Extract the (X, Y) coordinate from the center of the cell holding the provided text.  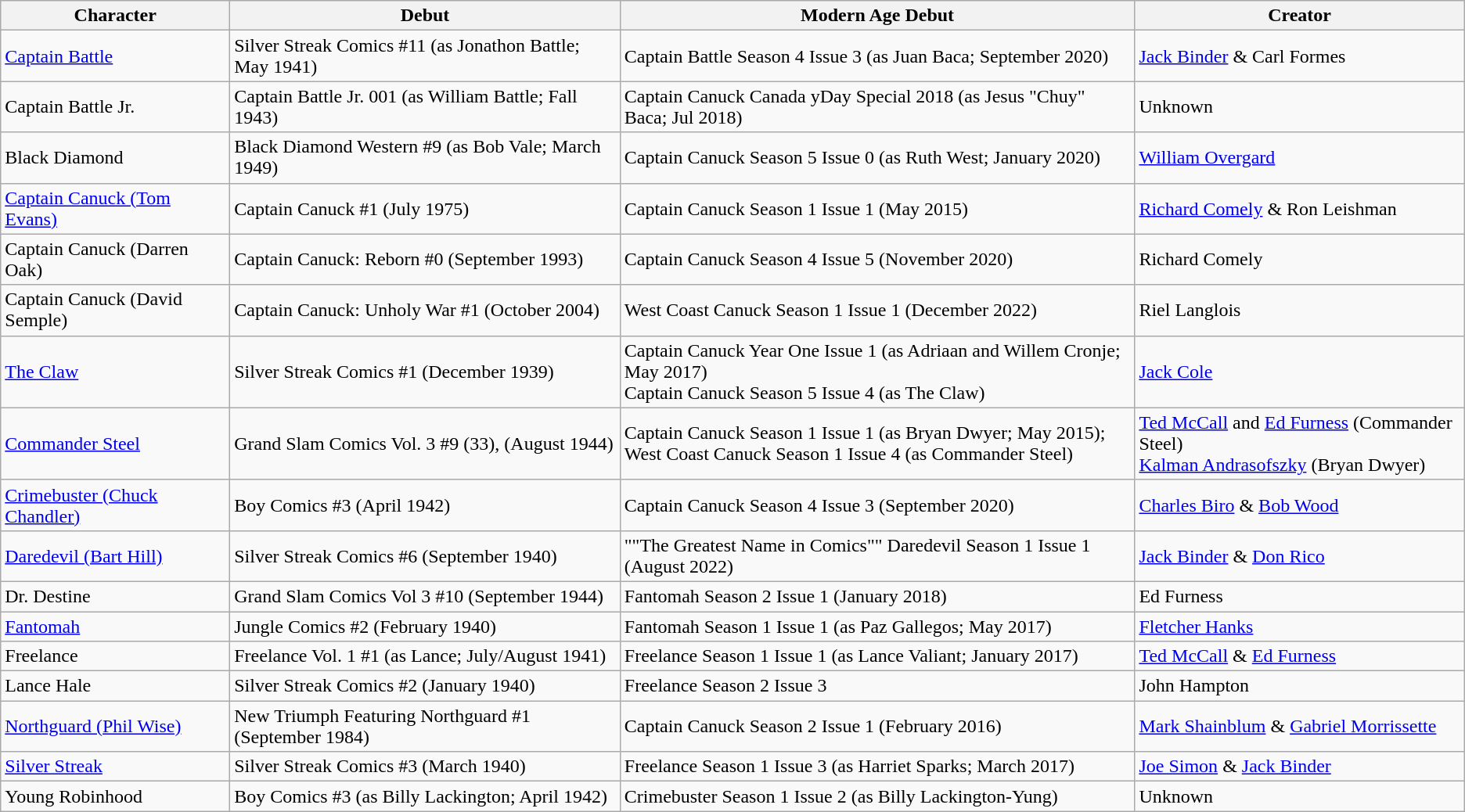
Ted McCall and Ed Furness (Commander Steel)Kalman Andrasofszky (Bryan Dwyer) (1299, 444)
Lance Hale (116, 686)
Captain Canuck #1 (July 1975) (426, 208)
Riel Langlois (1299, 310)
Black Diamond (116, 158)
Richard Comely (1299, 260)
Grand Slam Comics Vol 3 #10 (September 1944) (426, 596)
Boy Comics #3 (as Billy Lackington; April 1942) (426, 796)
Captain Battle Season 4 Issue 3 (as Juan Baca; September 2020) (877, 56)
Richard Comely & Ron Leishman (1299, 208)
Captain Canuck Year One Issue 1 (as Adriaan and Willem Cronje; May 2017)Captain Canuck Season 5 Issue 4 (as The Claw) (877, 372)
Silver Streak Comics #6 (September 1940) (426, 555)
Captain Canuck Canada yDay Special 2018 (as Jesus "Chuy" Baca; Jul 2018) (877, 106)
Freelance Season 1 Issue 3 (as Harriet Sparks; March 2017) (877, 767)
Commander Steel (116, 444)
Captain Canuck (Darren Oak) (116, 260)
Silver Streak Comics #11 (as Jonathon Battle; May 1941) (426, 56)
Jack Cole (1299, 372)
Captain Canuck Season 1 Issue 1 (as Bryan Dwyer; May 2015); West Coast Canuck Season 1 Issue 4 (as Commander Steel) (877, 444)
Captain Canuck Season 4 Issue 3 (September 2020) (877, 505)
The Claw (116, 372)
Ed Furness (1299, 596)
Fletcher Hanks (1299, 627)
Daredevil (Bart Hill) (116, 555)
Fantomah Season 2 Issue 1 (January 2018) (877, 596)
Fantomah (116, 627)
Captain Battle Jr. 001 (as William Battle; Fall 1943) (426, 106)
Captain Battle (116, 56)
New Triumph Featuring Northguard #1 (September 1984) (426, 726)
John Hampton (1299, 686)
Silver Streak Comics #2 (January 1940) (426, 686)
Silver Streak (116, 767)
Captain Canuck Season 2 Issue 1 (February 2016) (877, 726)
Silver Streak Comics #1 (December 1939) (426, 372)
Jungle Comics #2 (February 1940) (426, 627)
Grand Slam Comics Vol. 3 #9 (33), (August 1944) (426, 444)
Character (116, 16)
Freelance Season 1 Issue 1 (as Lance Valiant; January 2017) (877, 656)
Silver Streak Comics #3 (March 1940) (426, 767)
Captain Canuck (Tom Evans) (116, 208)
Northguard (Phil Wise) (116, 726)
Jack Binder & Carl Formes (1299, 56)
Captain Canuck (David Semple) (116, 310)
Freelance Vol. 1 #1 (as Lance; July/August 1941) (426, 656)
William Overgard (1299, 158)
Crimebuster (Chuck Chandler) (116, 505)
Captain Canuck Season 4 Issue 5 (November 2020) (877, 260)
Captain Canuck: Unholy War #1 (October 2004) (426, 310)
Dr. Destine (116, 596)
Debut (426, 16)
Black Diamond Western #9 (as Bob Vale; March 1949) (426, 158)
Charles Biro & Bob Wood (1299, 505)
Joe Simon & Jack Binder (1299, 767)
Modern Age Debut (877, 16)
Freelance Season 2 Issue 3 (877, 686)
West Coast Canuck Season 1 Issue 1 (December 2022) (877, 310)
Captain Canuck: Reborn #0 (September 1993) (426, 260)
""The Greatest Name in Comics"" Daredevil Season 1 Issue 1 (August 2022) (877, 555)
Fantomah Season 1 Issue 1 (as Paz Gallegos; May 2017) (877, 627)
Ted McCall & Ed Furness (1299, 656)
Captain Canuck Season 1 Issue 1 (May 2015) (877, 208)
Young Robinhood (116, 796)
Boy Comics #3 (April 1942) (426, 505)
Crimebuster Season 1 Issue 2 (as Billy Lackington-Yung) (877, 796)
Mark Shainblum & Gabriel Morrissette (1299, 726)
Jack Binder & Don Rico (1299, 555)
Captain Canuck Season 5 Issue 0 (as Ruth West; January 2020) (877, 158)
Freelance (116, 656)
Captain Battle Jr. (116, 106)
Creator (1299, 16)
